Identify which cell holds the provided text, then report its (X, Y) central coordinate. 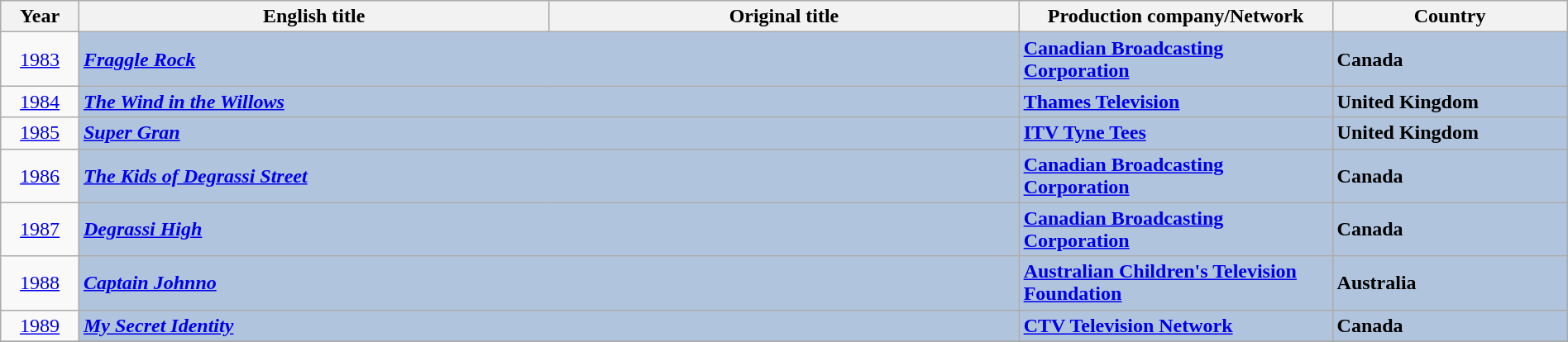
CTV Television Network (1176, 325)
ITV Tyne Tees (1176, 133)
Captain Johnno (549, 283)
English title (313, 17)
My Secret Identity (549, 325)
Super Gran (549, 133)
Degrassi High (549, 230)
1985 (40, 133)
1987 (40, 230)
1983 (40, 59)
The Kids of Degrassi Street (549, 175)
1989 (40, 325)
1986 (40, 175)
Fraggle Rock (549, 59)
Thames Television (1176, 102)
1988 (40, 283)
Australian Children's Television Foundation (1176, 283)
Australia (1450, 283)
Year (40, 17)
Original title (784, 17)
Country (1450, 17)
Production company/Network (1176, 17)
1984 (40, 102)
The Wind in the Willows (549, 102)
